Determine the [X, Y] coordinate at the center of the cell enclosing the given text.  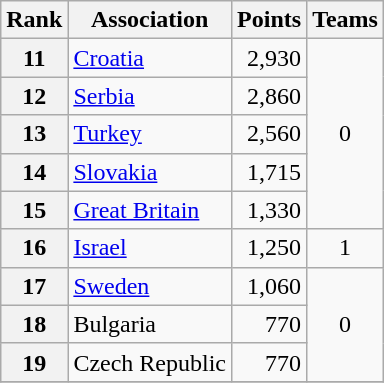
Great Britain [150, 210]
2,930 [270, 58]
14 [34, 172]
Teams [346, 20]
Turkey [150, 134]
1,715 [270, 172]
Israel [150, 248]
Czech Republic [150, 362]
13 [34, 134]
Association [150, 20]
15 [34, 210]
Bulgaria [150, 324]
Croatia [150, 58]
1,250 [270, 248]
11 [34, 58]
Sweden [150, 286]
16 [34, 248]
1,330 [270, 210]
Serbia [150, 96]
Slovakia [150, 172]
Rank [34, 20]
18 [34, 324]
12 [34, 96]
19 [34, 362]
1,060 [270, 286]
Points [270, 20]
2,860 [270, 96]
1 [346, 248]
2,560 [270, 134]
17 [34, 286]
